For the text-containing cell, return its midpoint in [x, y] coordinate format. 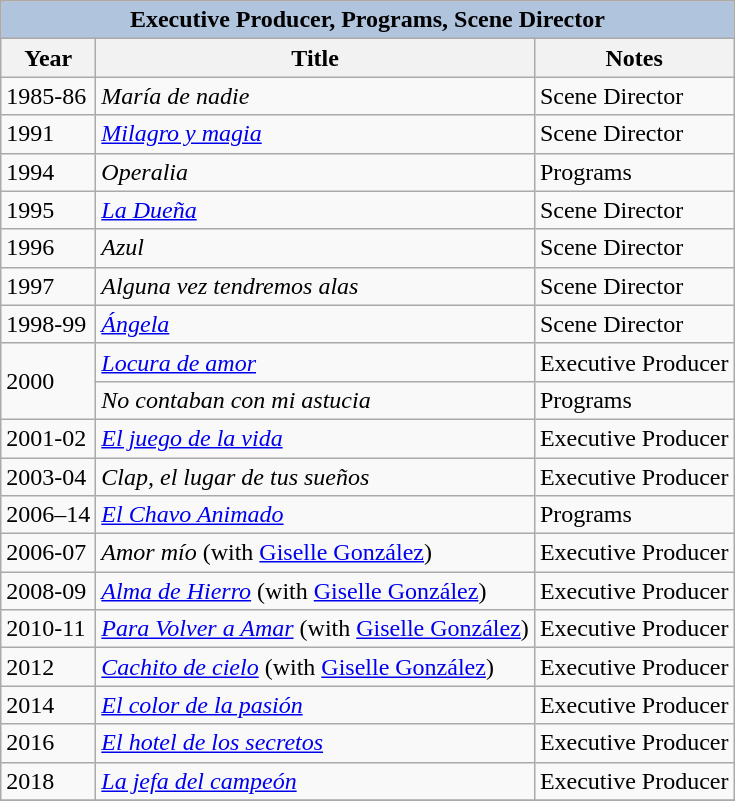
No contaban con mi astucia [316, 400]
2003-04 [48, 477]
1997 [48, 286]
2012 [48, 667]
Para Volver a Amar (with Giselle González) [316, 629]
1995 [48, 210]
Clap, el lugar de tus sueños [316, 477]
Milagro y magia [316, 134]
Azul [316, 248]
Notes [634, 58]
2014 [48, 705]
El hotel de los secretos [316, 743]
2006-07 [48, 553]
Amor mío (with Giselle González) [316, 553]
Operalia [316, 172]
2010-11 [48, 629]
Executive Producer, Programs, Scene Director [368, 20]
1991 [48, 134]
El Chavo Animado [316, 515]
Title [316, 58]
La Dueña [316, 210]
Ángela [316, 324]
La jefa del campeón [316, 781]
1994 [48, 172]
Locura de amor [316, 362]
El color de la pasión [316, 705]
2006–14 [48, 515]
1996 [48, 248]
2001-02 [48, 438]
1998-99 [48, 324]
2000 [48, 381]
Alma de Hierro (with Giselle González) [316, 591]
2008-09 [48, 591]
María de nadie [316, 96]
Alguna vez tendremos alas [316, 286]
El juego de la vida [316, 438]
2018 [48, 781]
Year [48, 58]
Cachito de cielo (with Giselle González) [316, 667]
1985-86 [48, 96]
2016 [48, 743]
